Detect which cell encompasses the target text, then output its (X, Y) center coordinate. 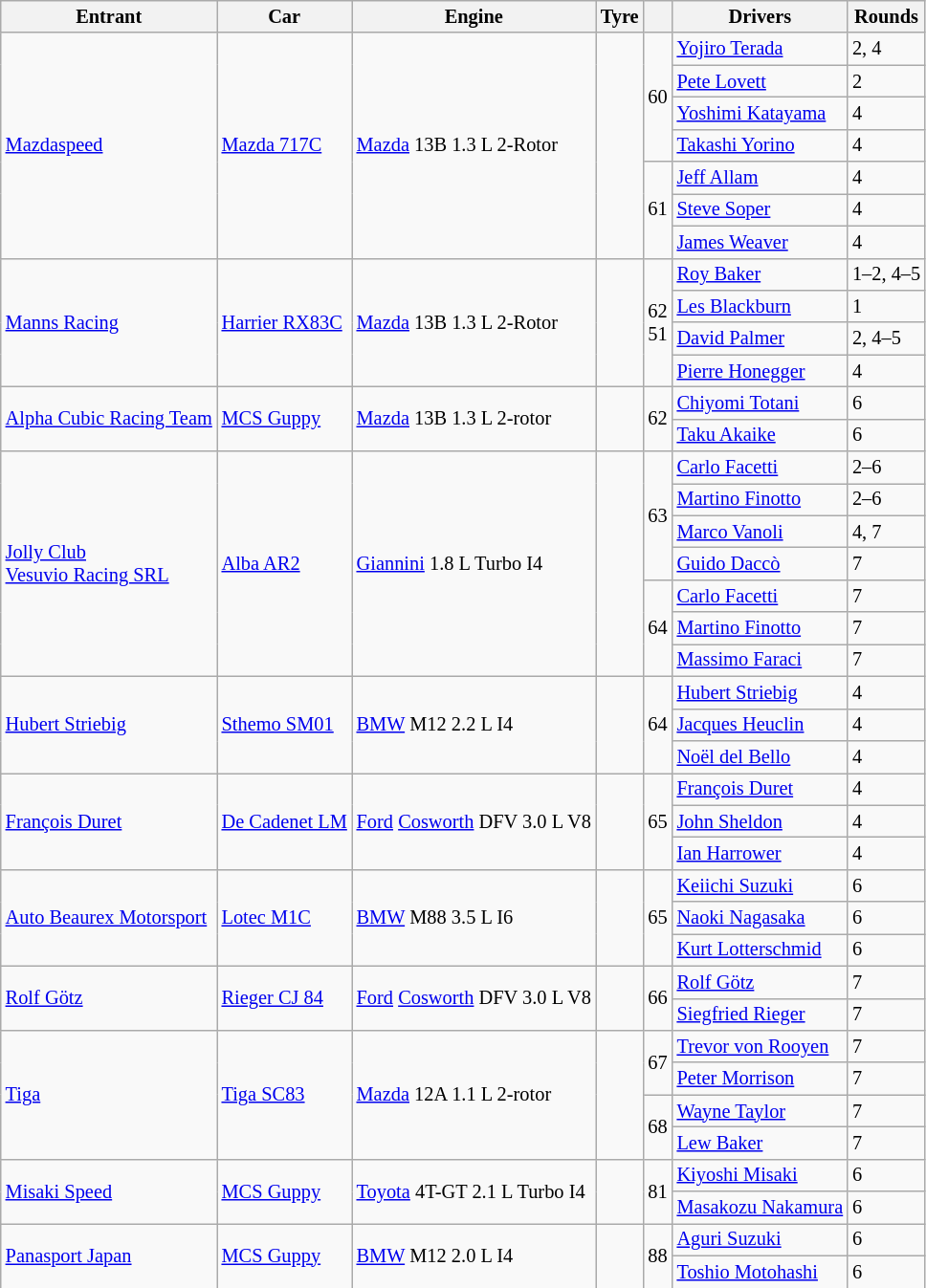
88 (658, 1255)
1 (886, 306)
BMW M88 3.5 L I6 (474, 918)
Masakozu Nakamura (760, 1208)
Jeff Allam (760, 178)
60 (658, 98)
Chiyomi Totani (760, 403)
Pierre Honegger (760, 371)
2, 4 (886, 49)
Noël del Bello (760, 756)
Tiga SC83 (285, 1094)
Massimo Faraci (760, 660)
6251 (658, 323)
Marco Vanoli (760, 532)
Auto Beaurex Motorsport (109, 918)
Guido Daccò (760, 563)
John Sheldon (760, 821)
Pete Lovett (760, 81)
63 (658, 516)
David Palmer (760, 338)
Lotec M1C (285, 918)
1–2, 4–5 (886, 274)
66 (658, 998)
68 (658, 1126)
Manns Racing (109, 323)
Peter Morrison (760, 1079)
Kiyoshi Misaki (760, 1175)
Toshio Motohashi (760, 1272)
Jolly Club Vesuvio Racing SRL (109, 564)
Yojiro Terada (760, 49)
Tyre (620, 16)
Panasport Japan (109, 1255)
Rieger CJ 84 (285, 998)
Wayne Taylor (760, 1111)
Lew Baker (760, 1143)
Takashi Yorino (760, 145)
De Cadenet LM (285, 820)
2, 4–5 (886, 338)
Taku Akaike (760, 435)
Keiichi Suzuki (760, 885)
Drivers (760, 16)
BMW M12 2.2 L I4 (474, 725)
Mazda 13B 1.3 L 2-rotor (474, 419)
James Weaver (760, 242)
Jacques Heuclin (760, 725)
Yoshimi Katayama (760, 113)
Mazda 12A 1.1 L 2-rotor (474, 1094)
BMW M12 2.0 L I4 (474, 1255)
81 (658, 1191)
Tiga (109, 1094)
61 (658, 210)
Les Blackburn (760, 306)
Trevor von Rooyen (760, 1046)
Giannini 1.8 L Turbo I4 (474, 564)
Siegfried Rieger (760, 1015)
Rounds (886, 16)
2 (886, 81)
Steve Soper (760, 209)
Kurt Lotterschmid (760, 950)
67 (658, 1061)
Alpha Cubic Racing Team (109, 419)
Harrier RX83C (285, 323)
Entrant (109, 16)
62 (658, 419)
Naoki Nagasaka (760, 918)
4, 7 (886, 532)
Roy Baker (760, 274)
Mazdaspeed (109, 145)
Alba AR2 (285, 564)
Misaki Speed (109, 1191)
Toyota 4T-GT 2.1 L Turbo I4 (474, 1191)
Car (285, 16)
Sthemo SM01 (285, 725)
Mazda 717C (285, 145)
Engine (474, 16)
Ian Harrower (760, 853)
Aguri Suzuki (760, 1239)
